From the cell containing the given text, extract its center point as [x, y] coordinate. 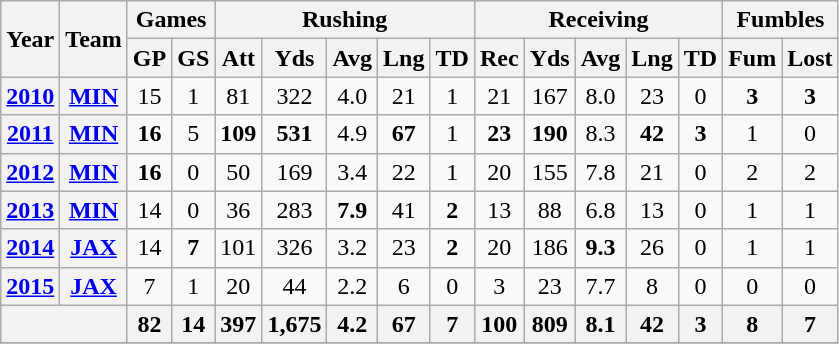
167 [550, 96]
7.7 [600, 286]
2011 [30, 134]
3.4 [352, 172]
Team [94, 39]
190 [550, 134]
397 [238, 324]
GP [149, 58]
7.8 [600, 172]
Att [238, 58]
82 [149, 324]
81 [238, 96]
Games [170, 20]
Rushing [345, 20]
6.8 [600, 210]
9.3 [600, 248]
15 [149, 96]
36 [238, 210]
2.2 [352, 286]
50 [238, 172]
Fum [752, 58]
Fumbles [780, 20]
4.2 [352, 324]
Rec [499, 58]
2010 [30, 96]
2012 [30, 172]
GS [194, 58]
3.2 [352, 248]
Year [30, 39]
4.9 [352, 134]
1,675 [294, 324]
8.1 [600, 324]
5 [194, 134]
2015 [30, 286]
44 [294, 286]
169 [294, 172]
100 [499, 324]
322 [294, 96]
283 [294, 210]
2013 [30, 210]
Receiving [598, 20]
2014 [30, 248]
531 [294, 134]
101 [238, 248]
6 [404, 286]
109 [238, 134]
8.3 [600, 134]
155 [550, 172]
8.0 [600, 96]
41 [404, 210]
88 [550, 210]
809 [550, 324]
22 [404, 172]
7.9 [352, 210]
26 [652, 248]
Lost [810, 58]
186 [550, 248]
326 [294, 248]
4.0 [352, 96]
